Determine the (X, Y) coordinate at the center of the cell enclosing the given text.  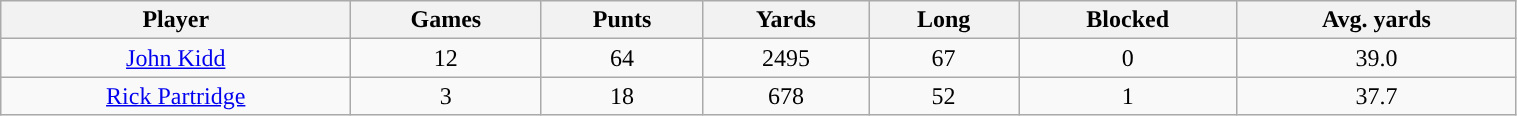
37.7 (1376, 96)
Blocked (1128, 20)
2495 (786, 58)
67 (944, 58)
1 (1128, 96)
Avg. yards (1376, 20)
64 (622, 58)
52 (944, 96)
18 (622, 96)
Yards (786, 20)
Rick Partridge (176, 96)
John Kidd (176, 58)
0 (1128, 58)
678 (786, 96)
Long (944, 20)
Player (176, 20)
Punts (622, 20)
39.0 (1376, 58)
3 (446, 96)
12 (446, 58)
Games (446, 20)
